Search for the cell housing the specified text and yield its (X, Y) center coordinate. 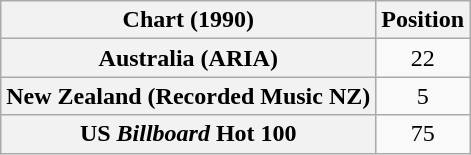
Australia (ARIA) (188, 58)
75 (423, 134)
22 (423, 58)
Chart (1990) (188, 20)
Position (423, 20)
New Zealand (Recorded Music NZ) (188, 96)
US Billboard Hot 100 (188, 134)
5 (423, 96)
